Return [x, y] of the center of cell containing provided text 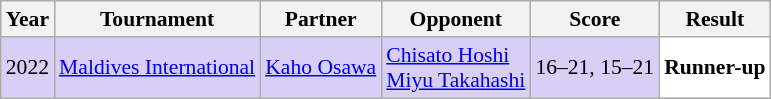
Kaho Osawa [320, 68]
Runner-up [714, 68]
2022 [28, 68]
Maldives International [157, 68]
16–21, 15–21 [594, 68]
Opponent [456, 19]
Result [714, 19]
Partner [320, 19]
Chisato Hoshi Miyu Takahashi [456, 68]
Year [28, 19]
Score [594, 19]
Tournament [157, 19]
